Find where the given text appears and provide that cell's center as [X, Y] coordinate. 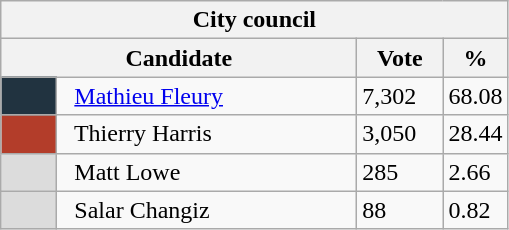
% [476, 58]
2.66 [476, 172]
Candidate [179, 58]
285 [400, 172]
0.82 [476, 210]
88 [400, 210]
Vote [400, 58]
3,050 [400, 134]
Matt Lowe [207, 172]
Salar Changiz [207, 210]
7,302 [400, 96]
City council [254, 20]
Mathieu Fleury [207, 96]
28.44 [476, 134]
Thierry Harris [207, 134]
68.08 [476, 96]
